From the cell containing the given text, extract its center point as (x, y) coordinate. 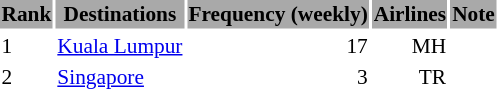
Kuala Lumpur (120, 46)
Frequency (weekly) (278, 14)
Note (474, 14)
1 (26, 46)
17 (278, 46)
MH (410, 46)
Airlines (410, 14)
Rank (26, 14)
Destinations (120, 14)
